For the text-containing cell, return its midpoint in (X, Y) coordinate format. 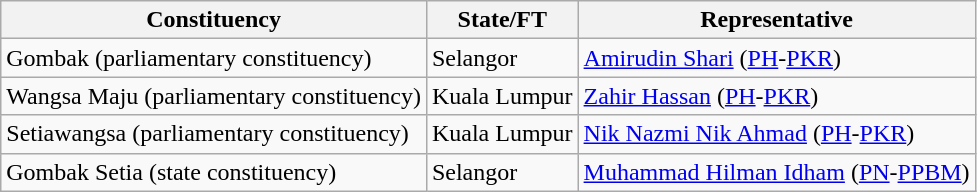
Muhammad Hilman Idham (PN-PPBM) (776, 172)
State/FT (502, 20)
Representative (776, 20)
Wangsa Maju (parliamentary constituency) (214, 96)
Setiawangsa (parliamentary constituency) (214, 134)
Nik Nazmi Nik Ahmad (PH-PKR) (776, 134)
Constituency (214, 20)
Amirudin Shari (PH-PKR) (776, 58)
Gombak (parliamentary constituency) (214, 58)
Zahir Hassan (PH-PKR) (776, 96)
Gombak Setia (state constituency) (214, 172)
